For the text-containing cell, return its midpoint in [x, y] coordinate format. 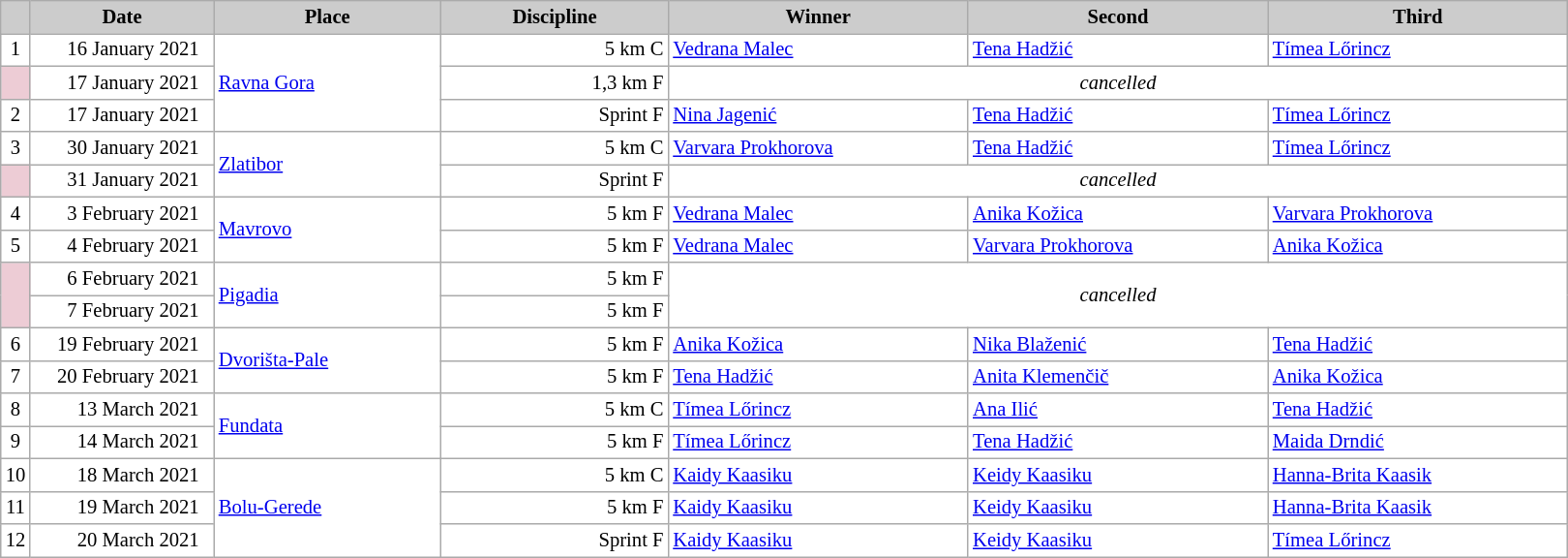
2 [15, 115]
Dvorišta-Pale [327, 360]
Nina Jagenić [818, 115]
7 February 2021 [122, 311]
Winner [818, 16]
Nika Blaženić [1118, 344]
Second [1118, 16]
31 January 2021 [122, 180]
12 [15, 540]
Ravna Gora [327, 81]
11 [15, 508]
20 February 2021 [122, 377]
Place [327, 16]
Zlatibor [327, 165]
19 February 2021 [122, 344]
1 [15, 49]
3 February 2021 [122, 213]
4 February 2021 [122, 246]
30 January 2021 [122, 148]
5 [15, 246]
Bolu-Gerede [327, 508]
1,3 km F [556, 82]
13 March 2021 [122, 410]
Anita Klemenčič [1118, 377]
6 [15, 344]
Date [122, 16]
4 [15, 213]
Mavrovo [327, 230]
Pigadia [327, 294]
Discipline [556, 16]
6 February 2021 [122, 278]
14 March 2021 [122, 442]
10 [15, 475]
3 [15, 148]
20 March 2021 [122, 540]
Maida Drndić [1418, 442]
Fundata [327, 426]
19 March 2021 [122, 508]
Third [1418, 16]
16 January 2021 [122, 49]
7 [15, 377]
18 March 2021 [122, 475]
8 [15, 410]
Ana Ilić [1118, 410]
9 [15, 442]
